Pinpoint the cell where the given text exists, returning its [x, y] midpoint coordinate. 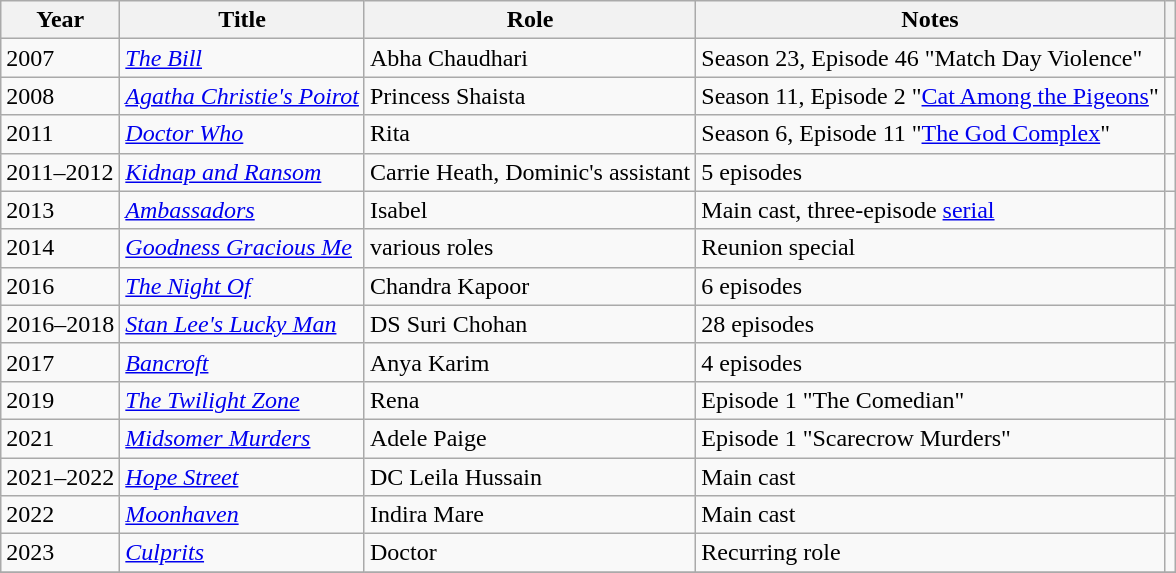
The Twilight Zone [242, 400]
DC Leila Hussain [530, 477]
4 episodes [930, 362]
Episode 1 "The Comedian" [930, 400]
Notes [930, 20]
2011 [60, 134]
Bancroft [242, 362]
Abha Chaudhari [530, 58]
Ambassadors [242, 210]
Anya Karim [530, 362]
2011–2012 [60, 172]
2017 [60, 362]
2007 [60, 58]
Season 6, Episode 11 "The God Complex" [930, 134]
2022 [60, 515]
2023 [60, 553]
Season 23, Episode 46 "Match Day Violence" [930, 58]
2016 [60, 286]
Culprits [242, 553]
Agatha Christie's Poirot [242, 96]
Reunion special [930, 248]
Doctor Who [242, 134]
Indira Mare [530, 515]
Isabel [530, 210]
Goodness Gracious Me [242, 248]
2016–2018 [60, 324]
Hope Street [242, 477]
Year [60, 20]
2014 [60, 248]
Doctor [530, 553]
Kidnap and Ransom [242, 172]
Rita [530, 134]
2021–2022 [60, 477]
Role [530, 20]
various roles [530, 248]
Adele Paige [530, 438]
The Bill [242, 58]
Season 11, Episode 2 "Cat Among the Pigeons" [930, 96]
2008 [60, 96]
5 episodes [930, 172]
Stan Lee's Lucky Man [242, 324]
2013 [60, 210]
2019 [60, 400]
Moonhaven [242, 515]
Midsomer Murders [242, 438]
The Night Of [242, 286]
Carrie Heath, Dominic's assistant [530, 172]
Rena [530, 400]
Princess Shaista [530, 96]
Title [242, 20]
6 episodes [930, 286]
28 episodes [930, 324]
Episode 1 "Scarecrow Murders" [930, 438]
Recurring role [930, 553]
2021 [60, 438]
Main cast, three-episode serial [930, 210]
DS Suri Chohan [530, 324]
Chandra Kapoor [530, 286]
